From the cell containing the given text, extract its center point as [X, Y] coordinate. 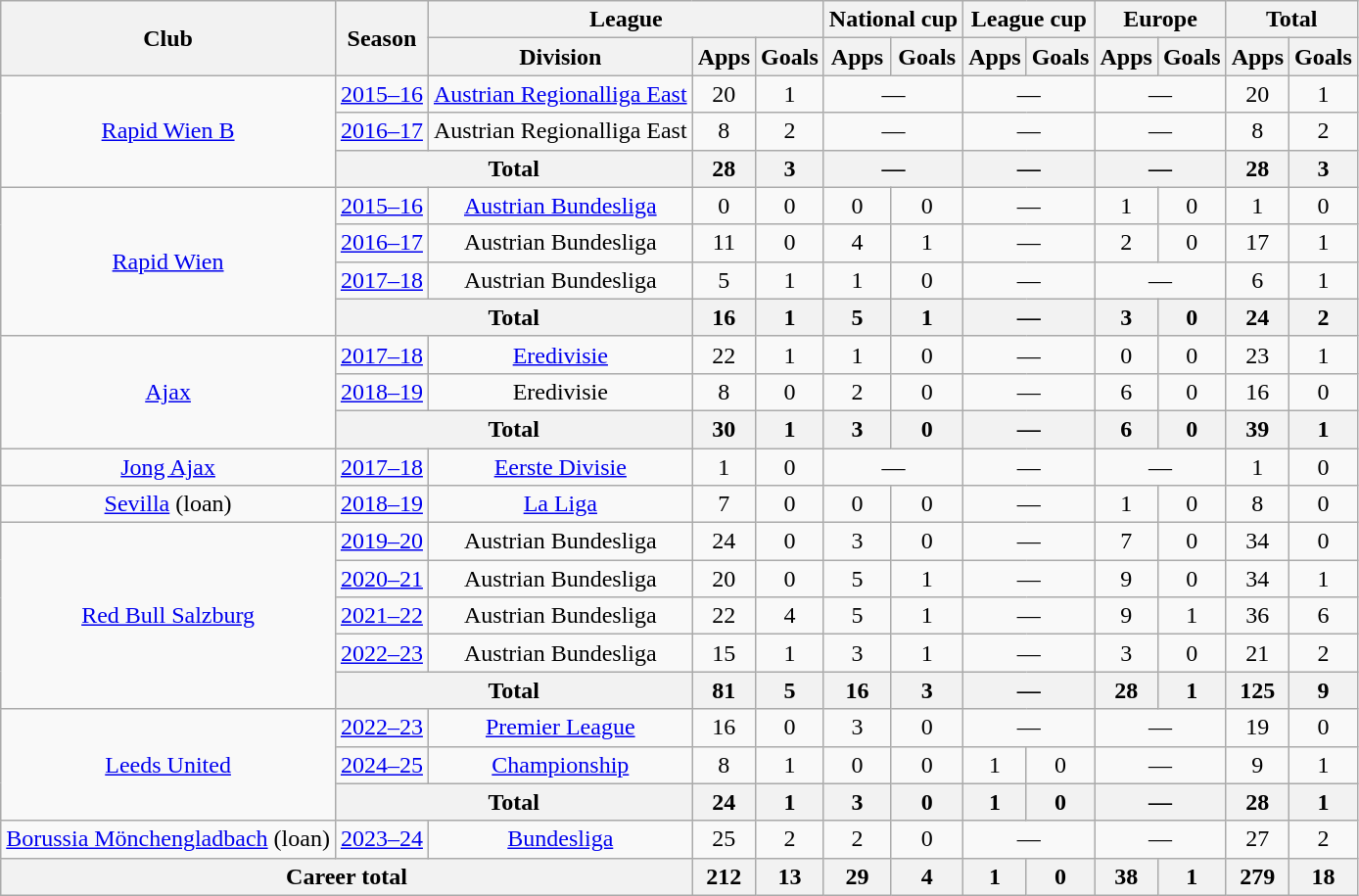
Rapid Wien B [168, 131]
25 [724, 839]
30 [724, 429]
18 [1324, 876]
Eerste Divisie [560, 467]
15 [724, 653]
Ajax [168, 392]
Europe [1160, 20]
2023–24 [382, 839]
27 [1257, 839]
La Liga [560, 504]
23 [1257, 354]
League cup [1029, 20]
19 [1257, 728]
36 [1257, 616]
2021–22 [382, 616]
29 [857, 876]
38 [1126, 876]
39 [1257, 429]
League [626, 20]
Sevilla (loan) [168, 504]
2024–25 [382, 765]
Bundesliga [560, 839]
Premier League [560, 728]
81 [724, 690]
Jong Ajax [168, 467]
212 [724, 876]
279 [1257, 876]
Season [382, 38]
Borussia Mönchengladbach (loan) [168, 839]
11 [724, 243]
13 [790, 876]
Red Bull Salzburg [168, 616]
2019–20 [382, 542]
Club [168, 38]
125 [1257, 690]
Leeds United [168, 765]
Career total [347, 876]
National cup [893, 20]
Rapid Wien [168, 261]
17 [1257, 243]
Championship [560, 765]
2020–21 [382, 579]
Division [560, 57]
21 [1257, 653]
